From the cell containing the given text, extract its center point as [X, Y] coordinate. 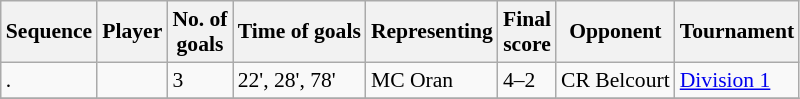
CR Belcourt [616, 80]
Finalscore [527, 32]
Time of goals [300, 32]
Player [132, 32]
No. ofgoals [200, 32]
Division 1 [737, 80]
4–2 [527, 80]
Representing [432, 32]
. [49, 80]
Tournament [737, 32]
Opponent [616, 32]
3 [200, 80]
22', 28', 78' [300, 80]
MC Oran [432, 80]
Sequence [49, 32]
